Return [X, Y] of the center of cell containing provided text 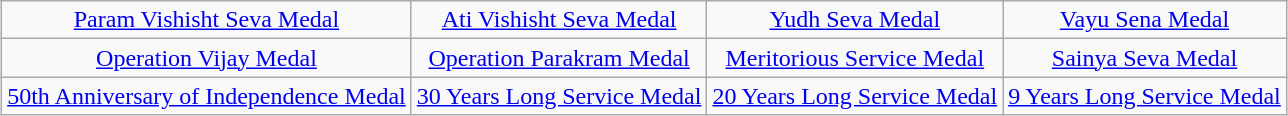
Param Vishisht Seva Medal [207, 20]
Operation Parakram Medal [559, 58]
30 Years Long Service Medal [559, 96]
Vayu Sena Medal [1145, 20]
Yudh Seva Medal [855, 20]
9 Years Long Service Medal [1145, 96]
Meritorious Service Medal [855, 58]
Sainya Seva Medal [1145, 58]
20 Years Long Service Medal [855, 96]
50th Anniversary of Independence Medal [207, 96]
Operation Vijay Medal [207, 58]
Ati Vishisht Seva Medal [559, 20]
